Return the [X, Y] coordinate for the center point of the cell that contains the specified text.  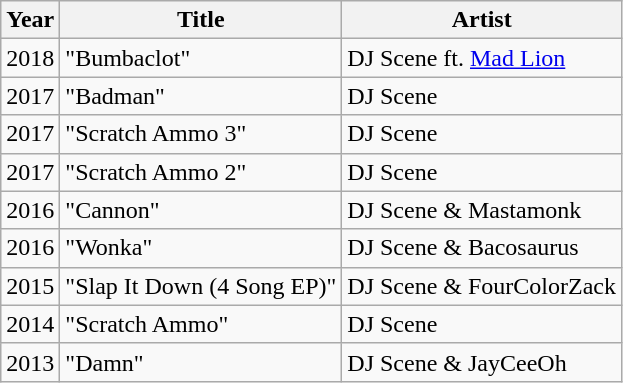
Artist [482, 20]
"Bumbaclot" [201, 58]
"Wonka" [201, 248]
"Badman" [201, 96]
DJ Scene & Mastamonk [482, 210]
Title [201, 20]
"Scratch Ammo" [201, 324]
2014 [30, 324]
DJ Scene ft. Mad Lion [482, 58]
"Slap It Down (4 Song EP)" [201, 286]
2018 [30, 58]
"Scratch Ammo 2" [201, 172]
2015 [30, 286]
DJ Scene & FourColorZack [482, 286]
"Cannon" [201, 210]
"Scratch Ammo 3" [201, 134]
DJ Scene & Bacosaurus [482, 248]
DJ Scene & JayCeeOh [482, 362]
"Damn" [201, 362]
2013 [30, 362]
Year [30, 20]
